Identify which cell holds the provided text, then report its [x, y] central coordinate. 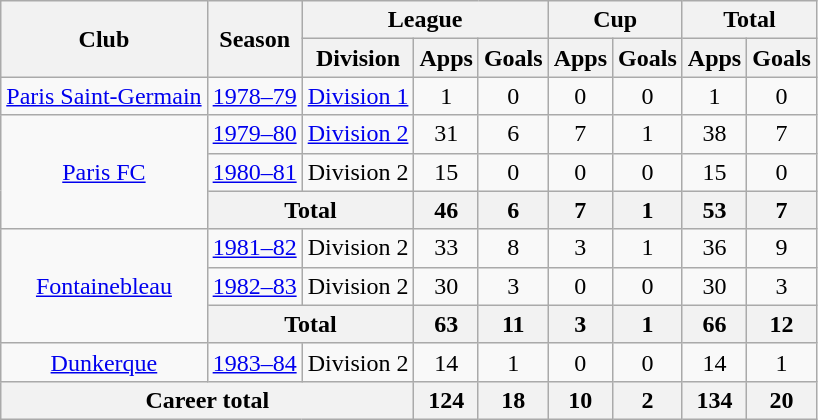
1980–81 [254, 172]
36 [714, 248]
124 [446, 400]
Division 1 [358, 96]
46 [446, 210]
Paris Saint-Germain [104, 96]
134 [714, 400]
18 [513, 400]
9 [782, 248]
Cup [615, 20]
12 [782, 324]
Dunkerque [104, 362]
11 [513, 324]
10 [580, 400]
1983–84 [254, 362]
League [425, 20]
1981–82 [254, 248]
Paris FC [104, 172]
1978–79 [254, 96]
Season [254, 39]
Fontainebleau [104, 286]
63 [446, 324]
33 [446, 248]
31 [446, 134]
66 [714, 324]
1982–83 [254, 286]
1979–80 [254, 134]
38 [714, 134]
20 [782, 400]
53 [714, 210]
Division [358, 58]
8 [513, 248]
2 [648, 400]
Career total [208, 400]
Club [104, 39]
